Output the [x, y] coordinate of the center of the cell containing the given text.  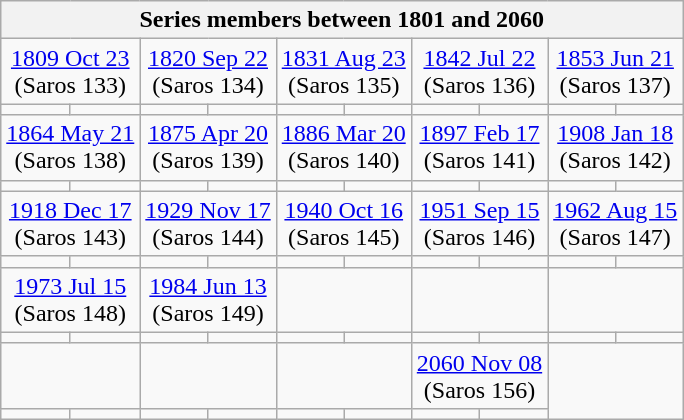
1918 Dec 17(Saros 143) [70, 224]
1831 Aug 23(Saros 135) [344, 72]
1842 Jul 22(Saros 136) [479, 72]
1908 Jan 18(Saros 142) [616, 148]
1809 Oct 23(Saros 133) [70, 72]
1886 Mar 20(Saros 140) [344, 148]
1875 Apr 20(Saros 139) [208, 148]
1853 Jun 21(Saros 137) [616, 72]
1820 Sep 22(Saros 134) [208, 72]
1864 May 21(Saros 138) [70, 148]
1951 Sep 15(Saros 146) [479, 224]
2060 Nov 08(Saros 156) [479, 376]
1962 Aug 15(Saros 147) [616, 224]
1940 Oct 16(Saros 145) [344, 224]
1973 Jul 15(Saros 148) [70, 300]
1984 Jun 13(Saros 149) [208, 300]
Series members between 1801 and 2060 [342, 20]
1897 Feb 17(Saros 141) [479, 148]
1929 Nov 17(Saros 144) [208, 224]
